Return the (X, Y) coordinate for the center point of the cell that contains the specified text.  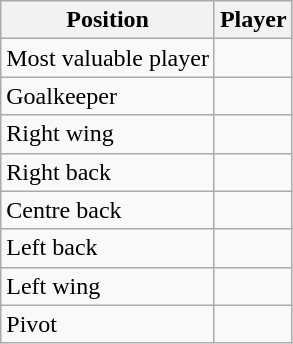
Pivot (108, 324)
Left wing (108, 286)
Position (108, 20)
Goalkeeper (108, 96)
Right wing (108, 134)
Player (253, 20)
Centre back (108, 210)
Right back (108, 172)
Left back (108, 248)
Most valuable player (108, 58)
